From the cell containing the given text, extract its center point as (X, Y) coordinate. 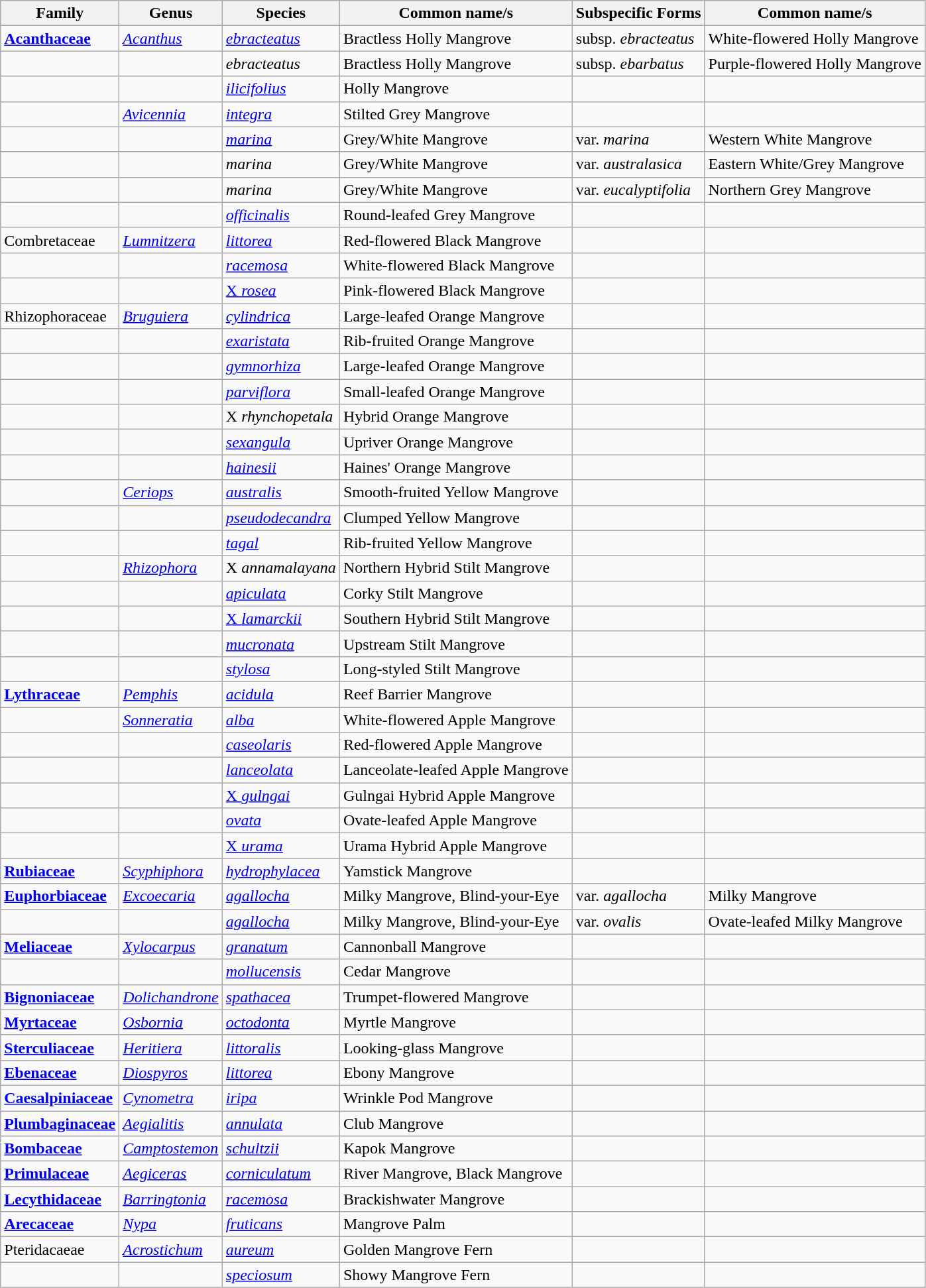
caseolaris (281, 745)
var. marina (638, 139)
Aegiceras (171, 1174)
Meliaceae (60, 947)
integra (281, 114)
White-flowered Holly Mangrove (815, 38)
Corky Stilt Mangrove (456, 593)
Sonneratia (171, 719)
Holly Mangrove (456, 89)
Barringtonia (171, 1199)
Acanthaceae (60, 38)
Osbornia (171, 1022)
Smooth-fruited Yellow Mangrove (456, 493)
White-flowered Apple Mangrove (456, 719)
Northern Hybrid Stilt Mangrove (456, 568)
var. australasica (638, 164)
X urama (281, 846)
Cedar Mangrove (456, 972)
White-flowered Black Mangrove (456, 265)
mollucensis (281, 972)
corniculatum (281, 1174)
Mangrove Palm (456, 1224)
var. agallocha (638, 896)
X annamalayana (281, 568)
Avicennia (171, 114)
annulata (281, 1124)
Plumbaginaceae (60, 1124)
ovata (281, 821)
Eastern White/Grey Mangrove (815, 164)
aureum (281, 1250)
Western White Mangrove (815, 139)
Milky Mangrove (815, 896)
Bombaceae (60, 1149)
Cynometra (171, 1098)
Myrtaceae (60, 1022)
Red-flowered Apple Mangrove (456, 745)
Cannonball Mangrove (456, 947)
Excoecaria (171, 896)
X rosea (281, 290)
Small-leafed Orange Mangrove (456, 392)
Bruguiera (171, 316)
Clumped Yellow Mangrove (456, 518)
hydrophylacea (281, 871)
Long-styled Stilt Mangrove (456, 669)
Diospyros (171, 1073)
speciosum (281, 1275)
fruticans (281, 1224)
Pteridacaeae (60, 1250)
var. ovalis (638, 921)
Urama Hybrid Apple Mangrove (456, 846)
Lecythidaceae (60, 1199)
granatum (281, 947)
Pink-flowered Black Mangrove (456, 290)
Round-leafed Grey Mangrove (456, 215)
Genus (171, 13)
Wrinkle Pod Mangrove (456, 1098)
Dolichandrone (171, 997)
Yamstick Mangrove (456, 871)
Haines' Orange Mangrove (456, 467)
parviflora (281, 392)
schultzii (281, 1149)
stylosa (281, 669)
gymnorhiza (281, 367)
tagal (281, 543)
Ovate-leafed Milky Mangrove (815, 921)
Ebony Mangrove (456, 1073)
iripa (281, 1098)
Arecaceae (60, 1224)
australis (281, 493)
Heritiera (171, 1047)
Nypa (171, 1224)
sexangula (281, 442)
Scyphiphora (171, 871)
Pemphis (171, 694)
Rhizophoraceae (60, 316)
Combretaceae (60, 240)
ilicifolius (281, 89)
Myrtle Mangrove (456, 1022)
cylindrica (281, 316)
Primulaceae (60, 1174)
spathacea (281, 997)
Acrostichum (171, 1250)
lanceolata (281, 770)
Ceriops (171, 493)
var. eucalyptifolia (638, 190)
exaristata (281, 341)
Species (281, 13)
Hybrid Orange Mangrove (456, 417)
Xylocarpus (171, 947)
Rib-fruited Yellow Mangrove (456, 543)
Euphorbiaceae (60, 896)
littoralis (281, 1047)
Lanceolate-leafed Apple Mangrove (456, 770)
Brackishwater Mangrove (456, 1199)
Ebenaceae (60, 1073)
X lamarckii (281, 618)
subsp. ebarbatus (638, 64)
Sterculiaceae (60, 1047)
X rhynchopetala (281, 417)
Golden Mangrove Fern (456, 1250)
Gulngai Hybrid Apple Mangrove (456, 795)
Rib-fruited Orange Mangrove (456, 341)
Upstream Stilt Mangrove (456, 644)
officinalis (281, 215)
mucronata (281, 644)
pseudodecandra (281, 518)
Camptostemon (171, 1149)
Ovate-leafed Apple Mangrove (456, 821)
Lumnitzera (171, 240)
Rhizophora (171, 568)
Aegialitis (171, 1124)
alba (281, 719)
Bignoniaceae (60, 997)
Showy Mangrove Fern (456, 1275)
acidula (281, 694)
Purple-flowered Holly Mangrove (815, 64)
Rubiaceae (60, 871)
Caesalpiniaceae (60, 1098)
subsp. ebracteatus (638, 38)
X gulngai (281, 795)
Subspecific Forms (638, 13)
River Mangrove, Black Mangrove (456, 1174)
apiculata (281, 593)
Stilted Grey Mangrove (456, 114)
hainesii (281, 467)
Looking-glass Mangrove (456, 1047)
Southern Hybrid Stilt Mangrove (456, 618)
Acanthus (171, 38)
octodonta (281, 1022)
Red-flowered Black Mangrove (456, 240)
Club Mangrove (456, 1124)
Trumpet-flowered Mangrove (456, 997)
Kapok Mangrove (456, 1149)
Upriver Orange Mangrove (456, 442)
Family (60, 13)
Lythraceae (60, 694)
Reef Barrier Mangrove (456, 694)
Northern Grey Mangrove (815, 190)
